Determine the (x, y) coordinate at the center of the cell enclosing the given text.  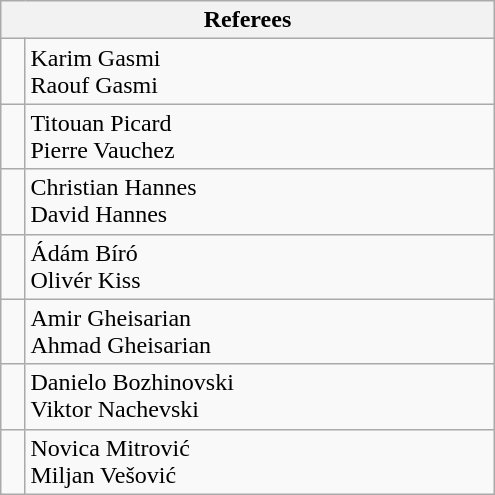
Novica MitrovićMiljan Vešović (260, 462)
Ádám BíróOlivér Kiss (260, 266)
Christian HannesDavid Hannes (260, 202)
Karim GasmiRaouf Gasmi (260, 72)
Titouan PicardPierre Vauchez (260, 136)
Danielo BozhinovskiViktor Nachevski (260, 396)
Amir GheisarianAhmad Gheisarian (260, 332)
Referees (248, 20)
